Scan for the cell matching the given text and deliver its [x, y] coordinate at center. 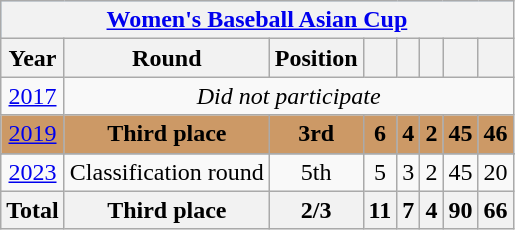
11 [380, 210]
5 [380, 172]
Classification round [166, 172]
5th [316, 172]
46 [496, 134]
2017 [33, 96]
Round [166, 58]
7 [408, 210]
Women's Baseball Asian Cup [257, 20]
2019 [33, 134]
20 [496, 172]
3 [408, 172]
3rd [316, 134]
Position [316, 58]
Total [33, 210]
Year [33, 58]
6 [380, 134]
66 [496, 210]
2023 [33, 172]
90 [460, 210]
Did not participate [288, 96]
2/3 [316, 210]
